Output the [x, y] coordinate of the center of the cell containing the given text.  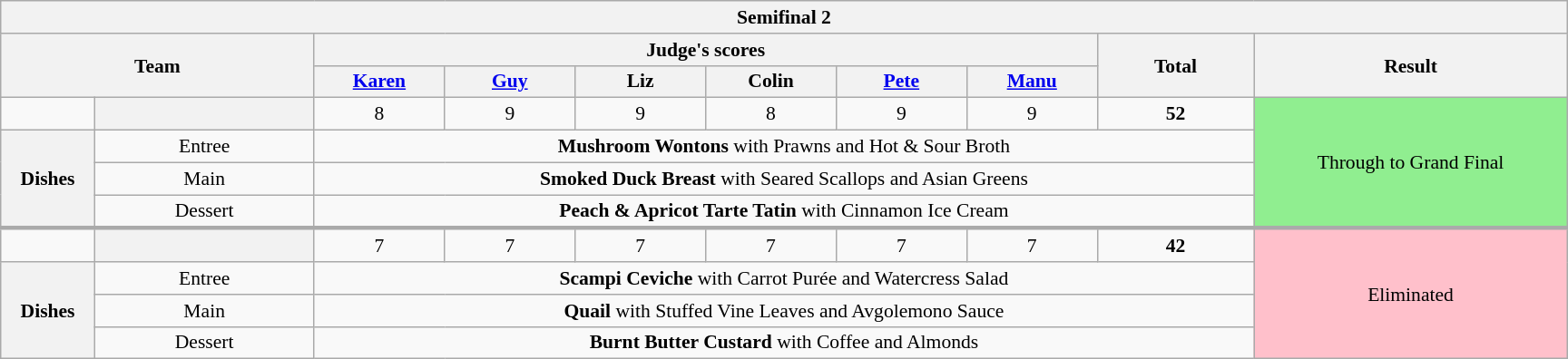
Scampi Ceviche with Carrot Purée and Watercress Salad [784, 278]
52 [1176, 114]
Liz [641, 82]
Result [1410, 65]
Burnt Butter Custard with Coffee and Almonds [784, 343]
Peach & Apricot Tarte Tatin with Cinnamon Ice Cream [784, 212]
42 [1176, 245]
Manu [1032, 82]
Team [158, 65]
Through to Grand Final [1410, 163]
Pete [901, 82]
Total [1176, 65]
Semifinal 2 [784, 17]
Karen [379, 82]
Eliminated [1410, 294]
Quail with Stuffed Vine Leaves and Avgolemono Sauce [784, 311]
Judge's scores [706, 50]
Guy [510, 82]
Smoked Duck Breast with Seared Scallops and Asian Greens [784, 179]
Colin [771, 82]
Mushroom Wontons with Prawns and Hot & Sour Broth [784, 147]
